Output the [x, y] coordinate of the center of the cell containing the given text.  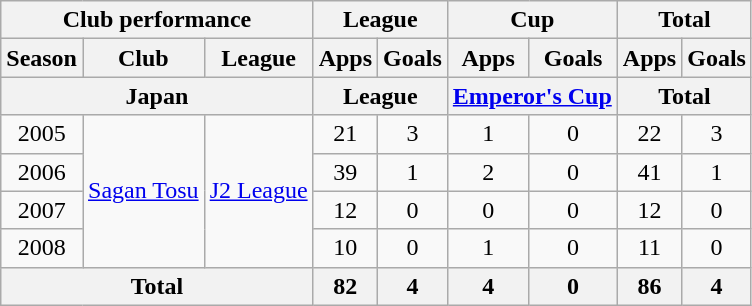
Japan [157, 96]
2008 [42, 248]
10 [345, 248]
39 [345, 172]
Emperor's Cup [532, 96]
22 [649, 134]
J2 League [258, 191]
2006 [42, 172]
86 [649, 286]
82 [345, 286]
2 [488, 172]
Club performance [157, 20]
41 [649, 172]
21 [345, 134]
Club [143, 58]
Season [42, 58]
2007 [42, 210]
2005 [42, 134]
Cup [532, 20]
Sagan Tosu [143, 191]
11 [649, 248]
